Scan for the cell matching the given text and deliver its (X, Y) coordinate at center. 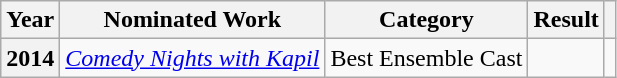
2014 (30, 58)
Best Ensemble Cast (426, 58)
Nominated Work (192, 20)
Result (566, 20)
Category (426, 20)
Comedy Nights with Kapil (192, 58)
Year (30, 20)
